Identify which cell holds the provided text, then report its [x, y] central coordinate. 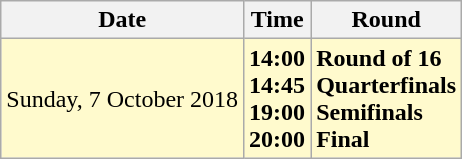
Time [278, 20]
Round of 16QuarterfinalsSemifinalsFinal [386, 98]
Date [122, 20]
14:0014:4519:0020:00 [278, 98]
Sunday, 7 October 2018 [122, 98]
Round [386, 20]
